For the text-containing cell, return its midpoint in [X, Y] coordinate format. 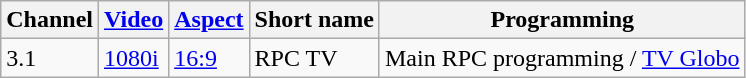
16:9 [209, 58]
Main RPC programming / TV Globo [562, 58]
RPC TV [314, 58]
Video [134, 20]
Short name [314, 20]
Channel [50, 20]
3.1 [50, 58]
1080i [134, 58]
Programming [562, 20]
Aspect [209, 20]
